Extract the (X, Y) coordinate from the center of the cell holding the provided text.  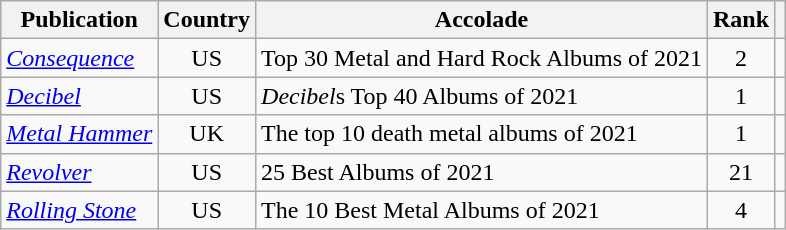
Country (207, 20)
The 10 Best Metal Albums of 2021 (482, 210)
Top 30 Metal and Hard Rock Albums of 2021 (482, 58)
Decibel (80, 96)
21 (742, 172)
The top 10 death metal albums of 2021 (482, 134)
Rolling Stone (80, 210)
Rank (742, 20)
UK (207, 134)
Publication (80, 20)
Accolade (482, 20)
Revolver (80, 172)
Decibels Top 40 Albums of 2021 (482, 96)
2 (742, 58)
Metal Hammer (80, 134)
Consequence (80, 58)
25 Best Albums of 2021 (482, 172)
4 (742, 210)
